Output the [x, y] coordinate of the center of the cell containing the given text.  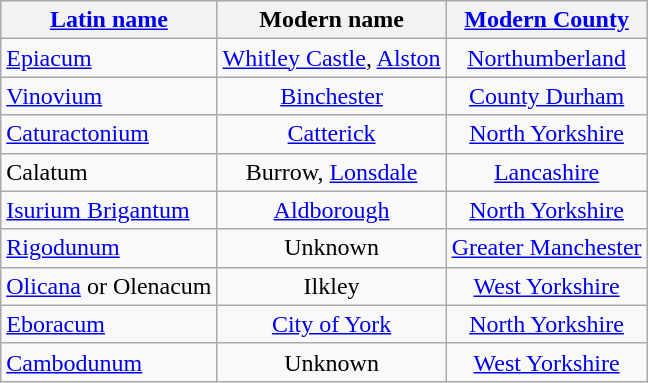
Cambodunum [109, 362]
Isurium Brigantum [109, 210]
Modern name [332, 20]
Calatum [109, 172]
Vinovium [109, 96]
Northumberland [546, 58]
City of York [332, 324]
Rigodunum [109, 248]
County Durham [546, 96]
Whitley Castle, Alston [332, 58]
Lancashire [546, 172]
Eboracum [109, 324]
Latin name [109, 20]
Epiacum [109, 58]
Aldborough [332, 210]
Burrow, Lonsdale [332, 172]
Ilkley [332, 286]
Olicana or Olenacum [109, 286]
Catterick [332, 134]
Caturactonium [109, 134]
Modern County [546, 20]
Binchester [332, 96]
Greater Manchester [546, 248]
